Pinpoint the cell where the given text exists, returning its (x, y) midpoint coordinate. 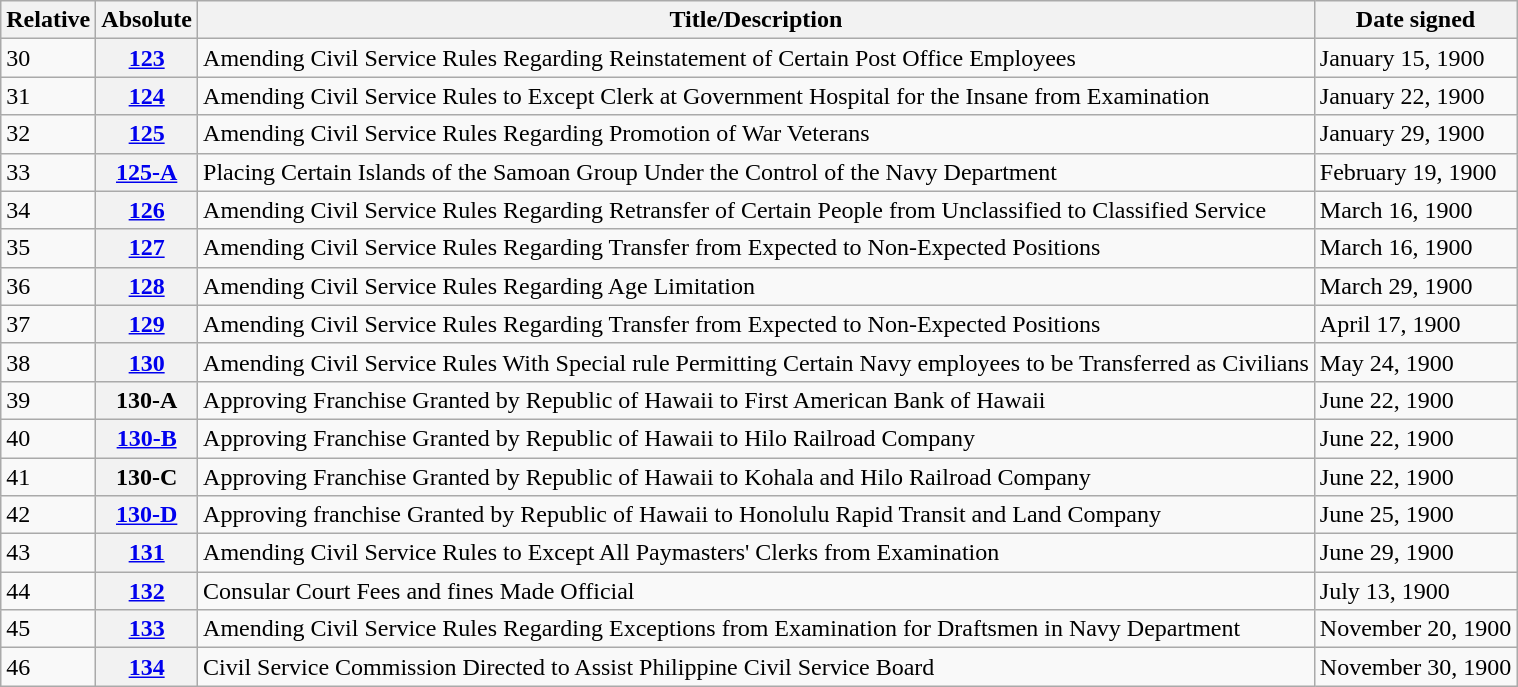
36 (48, 286)
40 (48, 438)
38 (48, 362)
Placing Certain Islands of the Samoan Group Under the Control of the Navy Department (756, 172)
July 13, 1900 (1415, 591)
46 (48, 667)
Amending Civil Service Rules Regarding Exceptions from Examination for Draftsmen in Navy Department (756, 629)
43 (48, 553)
Amending Civil Service Rules With Special rule Permitting Certain Navy employees to be Transferred as Civilians (756, 362)
124 (147, 96)
125 (147, 134)
Civil Service Commission Directed to Assist Philippine Civil Service Board (756, 667)
January 29, 1900 (1415, 134)
34 (48, 210)
Consular Court Fees and fines Made Official (756, 591)
February 19, 1900 (1415, 172)
November 30, 1900 (1415, 667)
Approving Franchise Granted by Republic of Hawaii to Hilo Railroad Company (756, 438)
123 (147, 58)
41 (48, 477)
Date signed (1415, 20)
130-C (147, 477)
130-D (147, 515)
March 29, 1900 (1415, 286)
Title/Description (756, 20)
May 24, 1900 (1415, 362)
June 29, 1900 (1415, 553)
33 (48, 172)
129 (147, 324)
133 (147, 629)
126 (147, 210)
39 (48, 400)
Amending Civil Service Rules Regarding Promotion of War Veterans (756, 134)
31 (48, 96)
134 (147, 667)
44 (48, 591)
130 (147, 362)
30 (48, 58)
35 (48, 248)
42 (48, 515)
45 (48, 629)
128 (147, 286)
131 (147, 553)
Amending Civil Service Rules to Except All Paymasters' Clerks from Examination (756, 553)
Relative (48, 20)
January 15, 1900 (1415, 58)
June 25, 1900 (1415, 515)
32 (48, 134)
November 20, 1900 (1415, 629)
Amending Civil Service Rules Regarding Reinstatement of Certain Post Office Employees (756, 58)
132 (147, 591)
125-A (147, 172)
Absolute (147, 20)
January 22, 1900 (1415, 96)
Amending Civil Service Rules Regarding Retransfer of Certain People from Unclassified to Classified Service (756, 210)
127 (147, 248)
Approving franchise Granted by Republic of Hawaii to Honolulu Rapid Transit and Land Company (756, 515)
Approving Franchise Granted by Republic of Hawaii to First American Bank of Hawaii (756, 400)
Amending Civil Service Rules to Except Clerk at Government Hospital for the Insane from Examination (756, 96)
130-B (147, 438)
Amending Civil Service Rules Regarding Age Limitation (756, 286)
Approving Franchise Granted by Republic of Hawaii to Kohala and Hilo Railroad Company (756, 477)
130-A (147, 400)
April 17, 1900 (1415, 324)
37 (48, 324)
